Return (X, Y) of the center of cell containing provided text 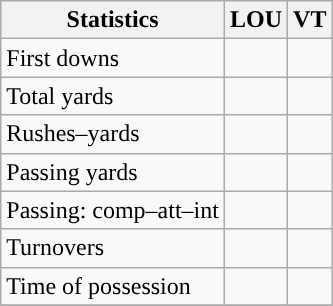
VT (310, 20)
Time of possession (113, 286)
Passing: comp–att–int (113, 210)
Rushes–yards (113, 134)
LOU (256, 20)
Turnovers (113, 248)
Passing yards (113, 172)
First downs (113, 58)
Total yards (113, 96)
Statistics (113, 20)
